Return the (X, Y) coordinate for the center point of the cell that contains the specified text.  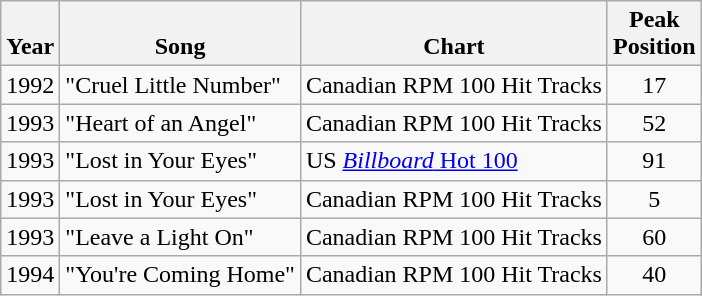
Year (30, 34)
40 (654, 275)
PeakPosition (654, 34)
"Heart of an Angel" (180, 123)
17 (654, 85)
52 (654, 123)
"Leave a Light On" (180, 237)
Song (180, 34)
1992 (30, 85)
5 (654, 199)
US Billboard Hot 100 (454, 161)
"Cruel Little Number" (180, 85)
1994 (30, 275)
Chart (454, 34)
"You're Coming Home" (180, 275)
60 (654, 237)
91 (654, 161)
